Provide the (x, y) coordinate of the cell's center where the given text is located.  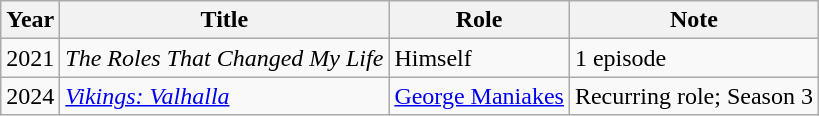
Title (224, 20)
2021 (30, 58)
Recurring role; Season 3 (694, 96)
The Roles That Changed My Life (224, 58)
Role (480, 20)
2024 (30, 96)
George Maniakes (480, 96)
Year (30, 20)
Vikings: Valhalla (224, 96)
Note (694, 20)
Himself (480, 58)
1 episode (694, 58)
